Output the (x, y) coordinate of the center of the cell containing the given text.  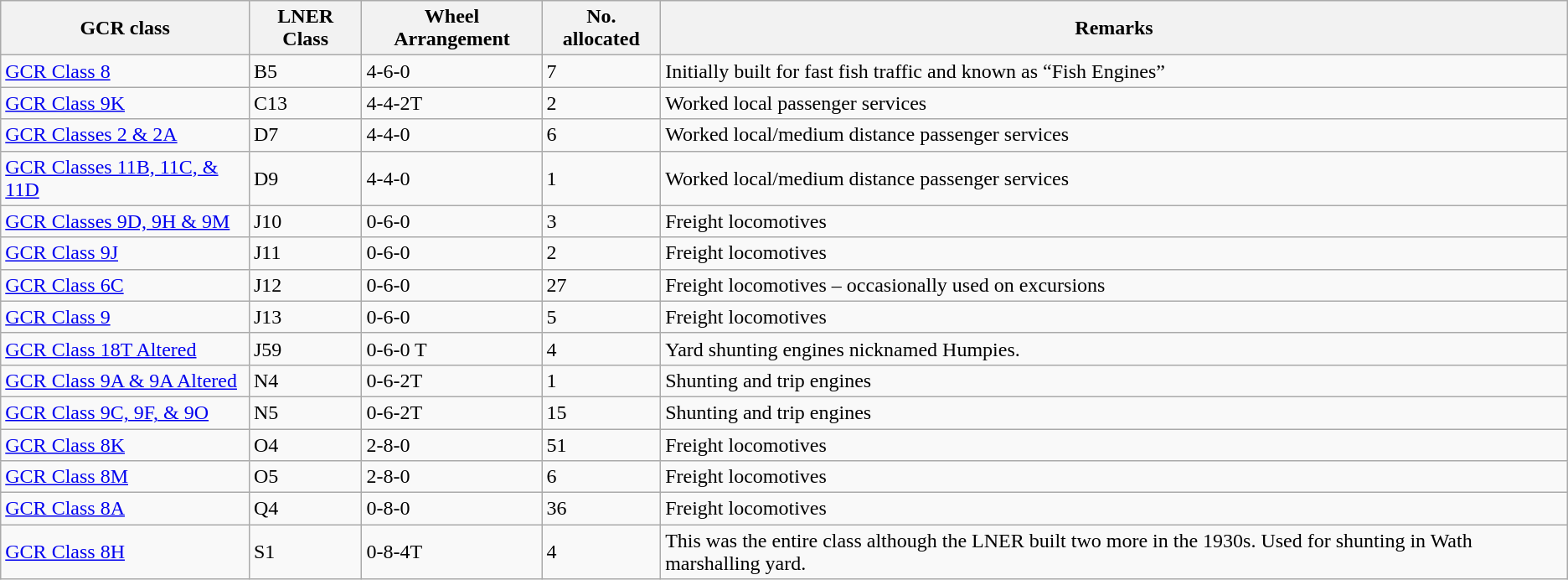
B5 (305, 71)
7 (601, 71)
No. allocated (601, 28)
N4 (305, 381)
GCR Class 18T Altered (126, 349)
Remarks (1114, 28)
GCR Class 8K (126, 445)
Worked local passenger services (1114, 103)
36 (601, 509)
3 (601, 221)
GCR Classes 9D, 9H & 9M (126, 221)
GCR Class 9J (126, 253)
GCR class (126, 28)
GCR Class 8 (126, 71)
J11 (305, 253)
J59 (305, 349)
J13 (305, 317)
D7 (305, 135)
Initially built for fast fish traffic and known as “Fish Engines” (1114, 71)
27 (601, 285)
C13 (305, 103)
GCR Classes 2 & 2A (126, 135)
GCR Class 8H (126, 552)
This was the entire class although the LNER built two more in the 1930s. Used for shunting in Wath marshalling yard. (1114, 552)
Q4 (305, 509)
D9 (305, 178)
LNER Class (305, 28)
J10 (305, 221)
0-8-4T (452, 552)
4-4-2T (452, 103)
GCR Class 9 (126, 317)
GCR Class 8A (126, 509)
O5 (305, 477)
Yard shunting engines nicknamed Humpies. (1114, 349)
5 (601, 317)
GCR Class 9C, 9F, & 9O (126, 412)
Freight locomotives – occasionally used on excursions (1114, 285)
15 (601, 412)
J12 (305, 285)
GCR Class 9K (126, 103)
Wheel Arrangement (452, 28)
GCR Classes 11B, 11C, & 11D (126, 178)
GCR Class 6C (126, 285)
0-6-0 T (452, 349)
O4 (305, 445)
S1 (305, 552)
GCR Class 9A & 9A Altered (126, 381)
N5 (305, 412)
51 (601, 445)
4-6-0 (452, 71)
0-8-0 (452, 509)
GCR Class 8M (126, 477)
